From the cell containing the given text, extract its center point as [x, y] coordinate. 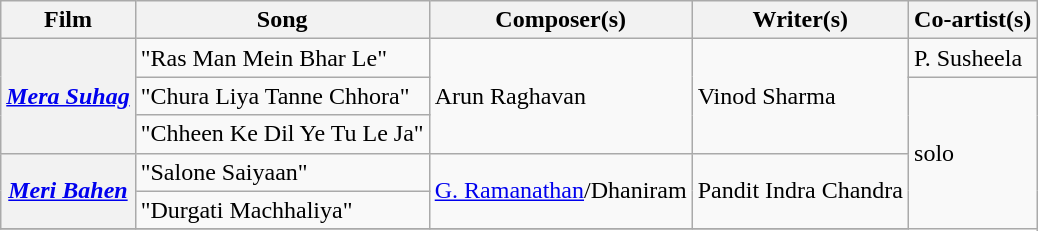
Mera Suhag [68, 96]
"Chura Liya Tanne Chhora" [282, 96]
G. Ramanathan/Dhaniram [560, 191]
Co-artist(s) [973, 20]
"Durgati Machhaliya" [282, 210]
Pandit Indra Chandra [800, 191]
solo [973, 153]
Writer(s) [800, 20]
"Chheen Ke Dil Ye Tu Le Ja" [282, 134]
Film [68, 20]
Arun Raghavan [560, 96]
Vinod Sharma [800, 96]
Composer(s) [560, 20]
"Ras Man Mein Bhar Le" [282, 58]
Meri Bahen [68, 191]
Song [282, 20]
P. Susheela [973, 58]
"Salone Saiyaan" [282, 172]
